Extract the (x, y) coordinate from the center of the cell holding the provided text.  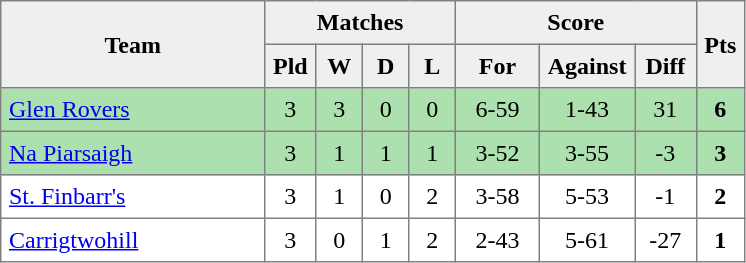
Score (576, 23)
3-58 (497, 197)
-27 (666, 240)
5-53 (586, 197)
Against (586, 66)
Pld (290, 66)
For (497, 66)
5-61 (586, 240)
Pts (720, 44)
31 (666, 110)
Carrigtwohill (133, 240)
L (432, 66)
W (339, 66)
1-43 (586, 110)
Diff (666, 66)
Na Piarsaigh (133, 153)
Matches (360, 23)
6 (720, 110)
Glen Rovers (133, 110)
Team (133, 44)
6-59 (497, 110)
2-43 (497, 240)
3-55 (586, 153)
-3 (666, 153)
St. Finbarr's (133, 197)
3-52 (497, 153)
-1 (666, 197)
D (385, 66)
